Locate the cell with the specified text and output its (x, y) center coordinate. 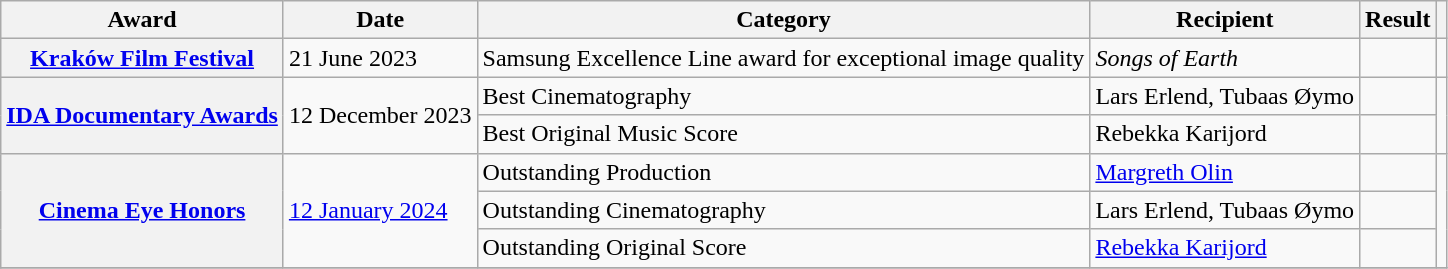
Best Cinematography (784, 96)
Outstanding Original Score (784, 248)
12 January 2024 (380, 210)
12 December 2023 (380, 115)
Best Original Music Score (784, 134)
Award (142, 20)
Outstanding Production (784, 172)
Date (380, 20)
Kraków Film Festival (142, 58)
Songs of Earth (1225, 58)
Samsung Excellence Line award for exceptional image quality (784, 58)
Cinema Eye Honors (142, 210)
Outstanding Cinematography (784, 210)
IDA Documentary Awards (142, 115)
Margreth Olin (1225, 172)
21 June 2023 (380, 58)
Recipient (1225, 20)
Category (784, 20)
Result (1398, 20)
